Search for the cell housing the specified text and yield its [x, y] center coordinate. 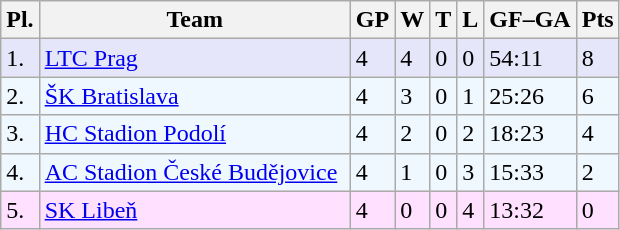
Team [194, 20]
T [444, 20]
Pts [598, 20]
2. [20, 96]
AC Stadion České Budějovice [194, 172]
GF–GA [530, 20]
54:11 [530, 58]
13:32 [530, 210]
3. [20, 134]
GP [372, 20]
4. [20, 172]
LTC Prag [194, 58]
1. [20, 58]
25:26 [530, 96]
18:23 [530, 134]
15:33 [530, 172]
HC Stadion Podolí [194, 134]
L [470, 20]
W [412, 20]
5. [20, 210]
6 [598, 96]
SK Libeň [194, 210]
8 [598, 58]
ŠK Bratislava [194, 96]
Pl. [20, 20]
